Return [X, Y] of the center of cell containing provided text 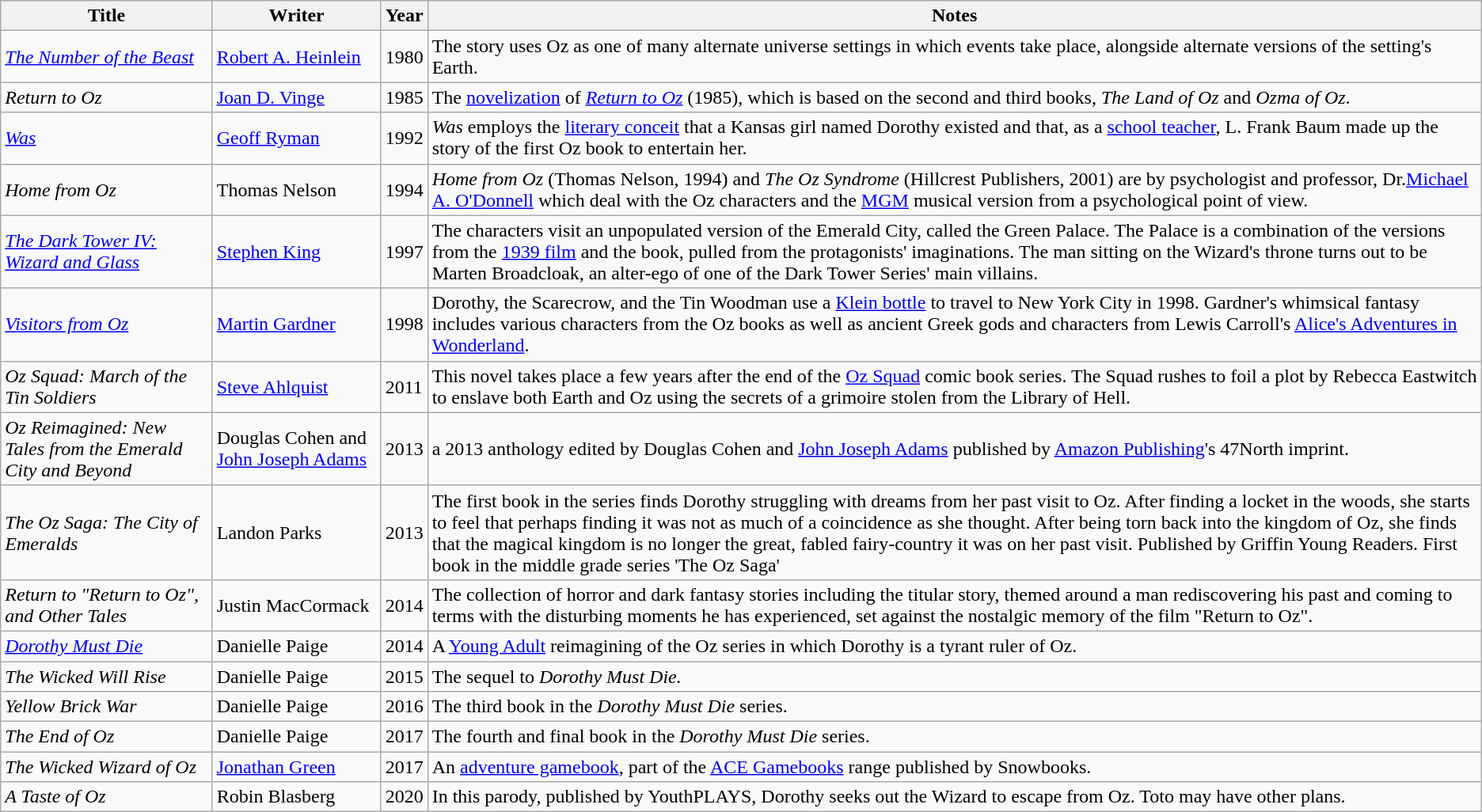
Oz Reimagined: New Tales from the Emerald City and Beyond [106, 449]
Thomas Nelson [296, 190]
Notes [955, 16]
The fourth and final book in the Dorothy Must Die series. [955, 737]
Jonathan Green [296, 767]
Robert A. Heinlein [296, 57]
Title [106, 16]
The Wicked Will Rise [106, 677]
An adventure gamebook, part of the ACE Gamebooks range published by Snowbooks. [955, 767]
Home from Oz [106, 190]
The third book in the Dorothy Must Die series. [955, 707]
A Young Adult reimagining of the Oz series in which Dorothy is a tyrant ruler of Oz. [955, 646]
The novelization of Return to Oz (1985), which is based on the second and third books, The Land of Oz and Ozma of Oz. [955, 97]
Oz Squad: March of the Tin Soldiers [106, 386]
Visitors from Oz [106, 324]
A Taste of Oz [106, 797]
The Wicked Wizard of Oz [106, 767]
Year [404, 16]
The Number of the Beast [106, 57]
Steve Ahlquist [296, 386]
2020 [404, 797]
The End of Oz [106, 737]
Justin MacCormack [296, 605]
1994 [404, 190]
Geoff Ryman [296, 138]
1992 [404, 138]
Stephen King [296, 252]
The sequel to Dorothy Must Die. [955, 677]
Yellow Brick War [106, 707]
2016 [404, 707]
a 2013 anthology edited by Douglas Cohen and John Joseph Adams published by Amazon Publishing's 47North imprint. [955, 449]
Martin Gardner [296, 324]
The Dark Tower IV: Wizard and Glass [106, 252]
Douglas Cohen and John Joseph Adams [296, 449]
Was [106, 138]
2011 [404, 386]
Return to "Return to Oz", and Other Tales [106, 605]
1985 [404, 97]
Landon Parks [296, 532]
Return to Oz [106, 97]
In this parody, published by YouthPLAYS, Dorothy seeks out the Wizard to escape from Oz. Toto may have other plans. [955, 797]
The Oz Saga: The City of Emeralds [106, 532]
Dorothy Must Die [106, 646]
Writer [296, 16]
1997 [404, 252]
Robin Blasberg [296, 797]
1998 [404, 324]
Joan D. Vinge [296, 97]
1980 [404, 57]
The story uses Oz as one of many alternate universe settings in which events take place, alongside alternate versions of the setting's Earth. [955, 57]
2015 [404, 677]
